Detect which cell encompasses the target text, then output its (X, Y) center coordinate. 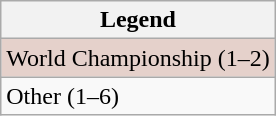
Other (1–6) (138, 96)
Legend (138, 20)
World Championship (1–2) (138, 58)
